Locate the cell with the specified text and output its [X, Y] center coordinate. 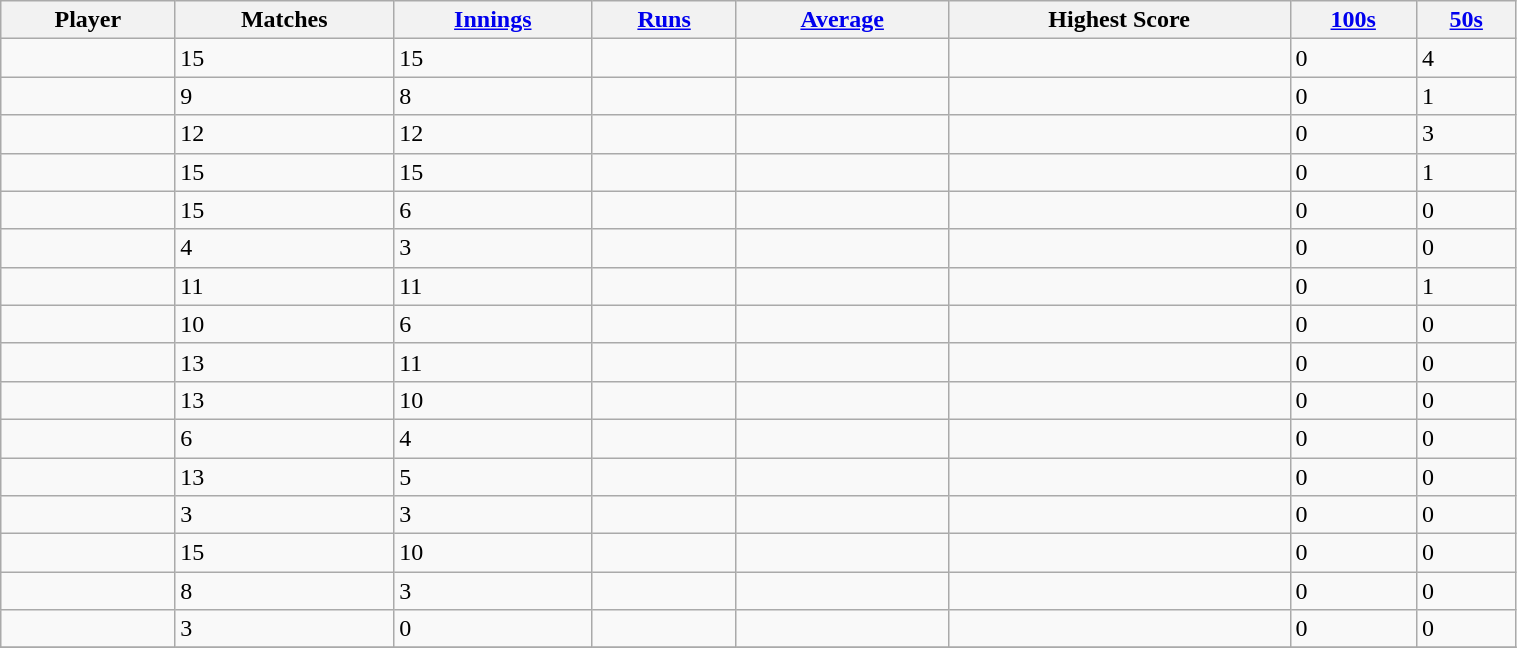
100s [1353, 20]
Player [88, 20]
Average [842, 20]
Highest Score [1119, 20]
Matches [284, 20]
50s [1466, 20]
9 [284, 96]
Innings [493, 20]
Runs [664, 20]
5 [493, 477]
